Search for the cell housing the specified text and yield its (x, y) center coordinate. 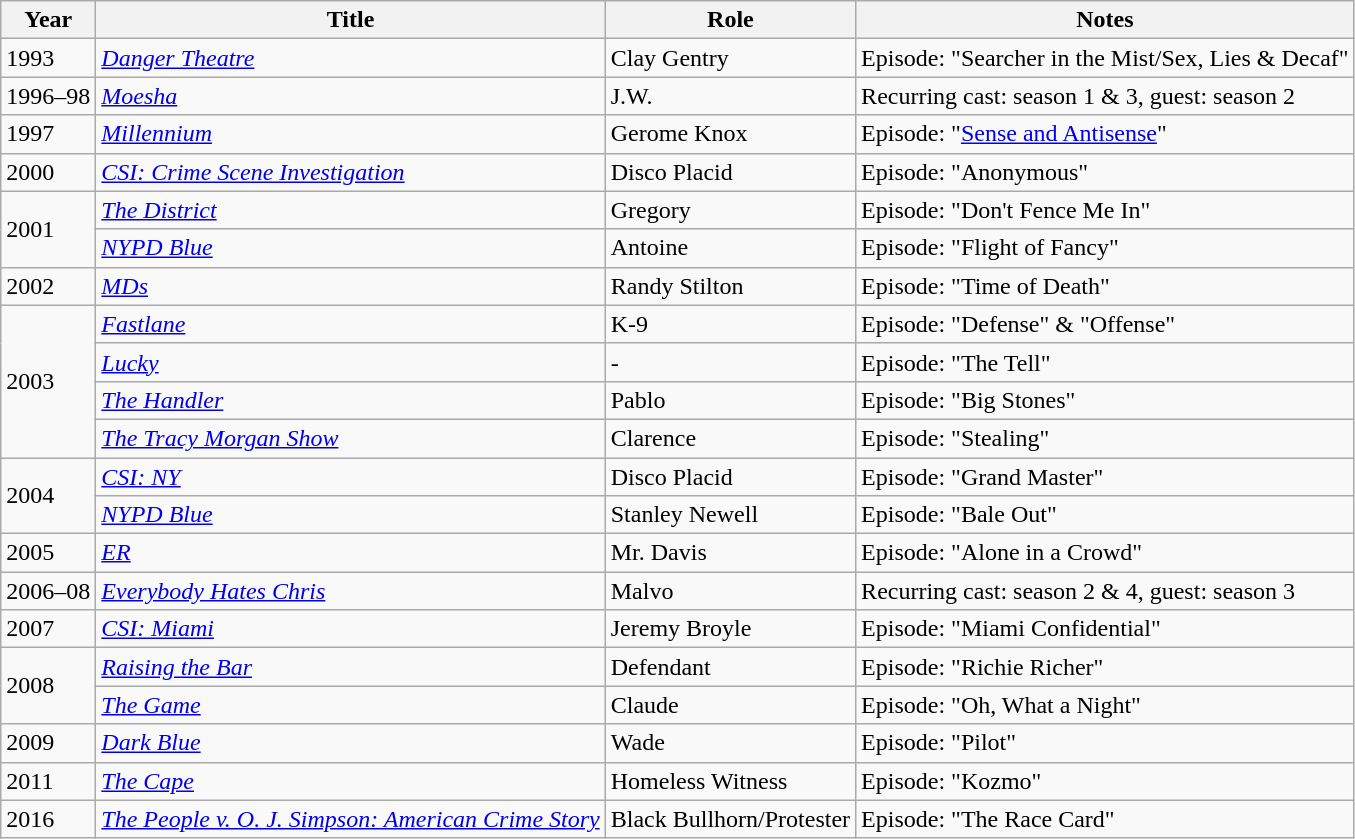
MDs (350, 286)
Gerome Knox (730, 134)
Episode: "Sense and Antisense" (1106, 134)
The Game (350, 705)
Episode: "Bale Out" (1106, 515)
CSI: Crime Scene Investigation (350, 172)
2011 (48, 781)
Fastlane (350, 324)
Homeless Witness (730, 781)
The Cape (350, 781)
J.W. (730, 96)
Episode: "Pilot" (1106, 743)
Black Bullhorn/Protester (730, 819)
Mr. Davis (730, 553)
2001 (48, 229)
The Tracy Morgan Show (350, 438)
Stanley Newell (730, 515)
Danger Theatre (350, 58)
Episode: "Defense" & "Offense" (1106, 324)
Defendant (730, 667)
Lucky (350, 362)
Episode: "Richie Richer" (1106, 667)
The District (350, 210)
The People v. O. J. Simpson: American Crime Story (350, 819)
2007 (48, 629)
2000 (48, 172)
Jeremy Broyle (730, 629)
2005 (48, 553)
Episode: "Grand Master" (1106, 477)
Millennium (350, 134)
Episode: "Stealing" (1106, 438)
- (730, 362)
2003 (48, 381)
Claude (730, 705)
The Handler (350, 400)
Gregory (730, 210)
Episode: "Kozmo" (1106, 781)
Clarence (730, 438)
Episode: "Searcher in the Mist/Sex, Lies & Decaf" (1106, 58)
2002 (48, 286)
Year (48, 20)
2004 (48, 496)
Episode: "Anonymous" (1106, 172)
2016 (48, 819)
Antoine (730, 248)
1993 (48, 58)
Title (350, 20)
Randy Stilton (730, 286)
Episode: "Don't Fence Me In" (1106, 210)
Recurring cast: season 2 & 4, guest: season 3 (1106, 591)
Wade (730, 743)
Pablo (730, 400)
ER (350, 553)
2008 (48, 686)
Dark Blue (350, 743)
Raising the Bar (350, 667)
Malvo (730, 591)
Role (730, 20)
2006–08 (48, 591)
Episode: "Flight of Fancy" (1106, 248)
Everybody Hates Chris (350, 591)
K-9 (730, 324)
Moesha (350, 96)
Clay Gentry (730, 58)
Recurring cast: season 1 & 3, guest: season 2 (1106, 96)
1997 (48, 134)
Episode: "Oh, What a Night" (1106, 705)
Episode: "Alone in a Crowd" (1106, 553)
CSI: NY (350, 477)
Episode: "Miami Confidential" (1106, 629)
Episode: "Time of Death" (1106, 286)
CSI: Miami (350, 629)
2009 (48, 743)
1996–98 (48, 96)
Notes (1106, 20)
Episode: "Big Stones" (1106, 400)
Episode: "The Tell" (1106, 362)
Episode: "The Race Card" (1106, 819)
